Capture the cell that displays the provided text and extract its (x, y) central coordinate. 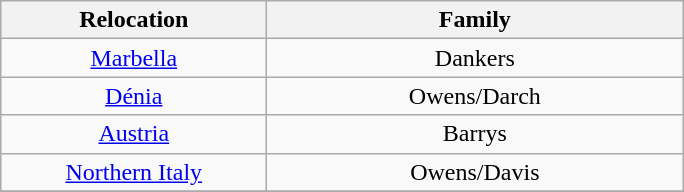
Dankers (475, 58)
Barrys (475, 134)
Northern Italy (134, 172)
Relocation (134, 20)
Owens/Darch (475, 96)
Austria (134, 134)
Dénia (134, 96)
Marbella (134, 58)
Owens/Davis (475, 172)
Family (475, 20)
